Scan for the cell matching the given text and deliver its (X, Y) coordinate at center. 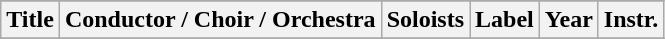
Instr. (631, 20)
Conductor / Choir / Orchestra (220, 20)
Soloists (425, 20)
Label (505, 20)
Title (30, 20)
Year (568, 20)
